Return (X, Y) of the center of cell containing provided text 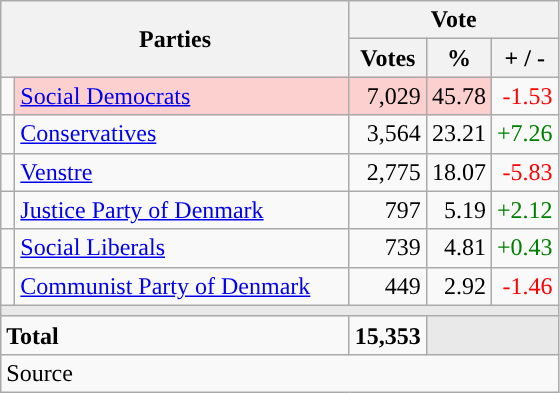
-1.53 (524, 96)
449 (388, 286)
Conservatives (182, 134)
-5.83 (524, 172)
18.07 (458, 172)
-1.46 (524, 286)
Social Liberals (182, 248)
3,564 (388, 134)
+ / - (524, 58)
23.21 (458, 134)
+0.43 (524, 248)
% (458, 58)
4.81 (458, 248)
15,353 (388, 335)
45.78 (458, 96)
7,029 (388, 96)
Vote (454, 20)
797 (388, 210)
Communist Party of Denmark (182, 286)
+7.26 (524, 134)
Venstre (182, 172)
Parties (176, 39)
Votes (388, 58)
5.19 (458, 210)
739 (388, 248)
2.92 (458, 286)
2,775 (388, 172)
Total (176, 335)
Justice Party of Denmark (182, 210)
+2.12 (524, 210)
Social Democrats (182, 96)
Source (280, 373)
